Output the [X, Y] coordinate of the center of the cell containing the given text.  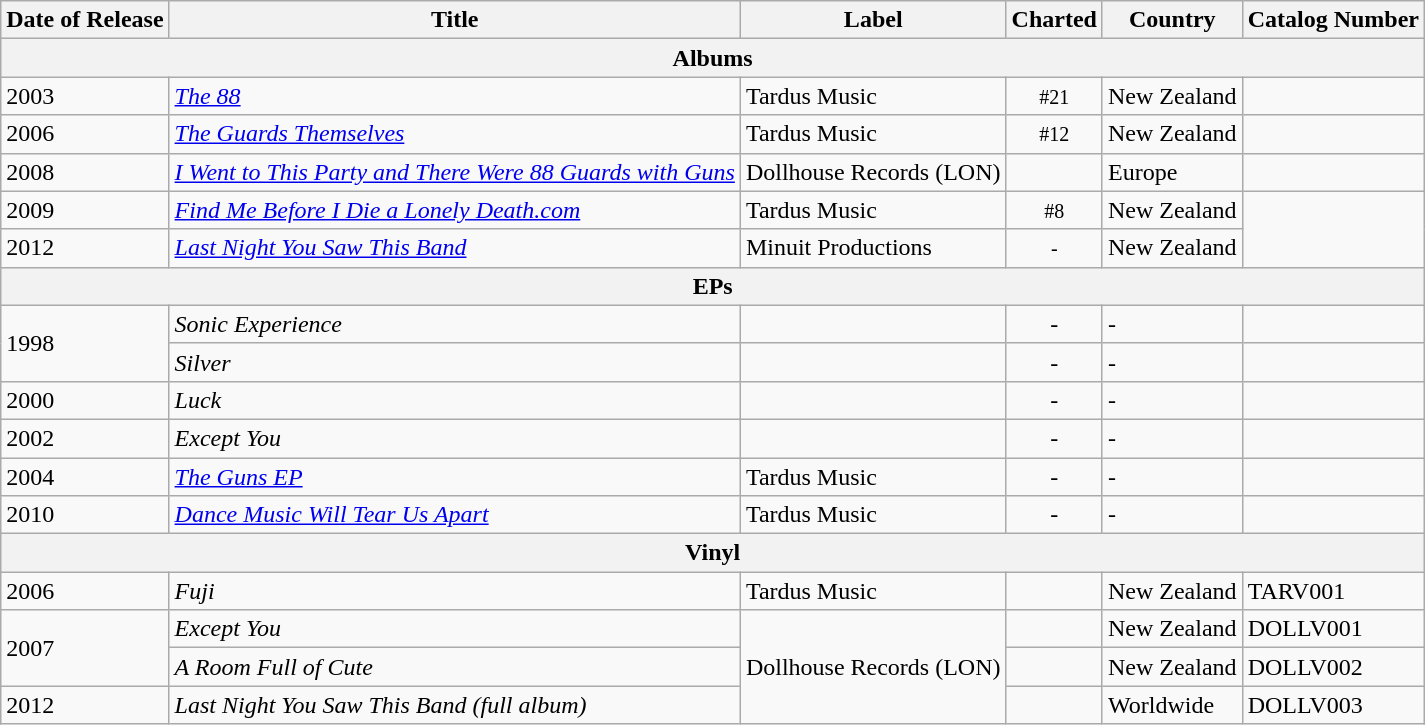
1998 [85, 343]
DOLLV001 [1333, 629]
Last Night You Saw This Band (full album) [454, 705]
2002 [85, 438]
2007 [85, 648]
Charted [1054, 20]
2000 [85, 400]
Albums [713, 58]
EPs [713, 286]
The Guns EP [454, 477]
#8 [1054, 210]
Country [1172, 20]
Europe [1172, 172]
The Guards Themselves [454, 134]
Sonic Experience [454, 324]
Luck [454, 400]
The 88 [454, 96]
TARV001 [1333, 591]
A Room Full of Cute [454, 667]
Fuji [454, 591]
Catalog Number [1333, 20]
2004 [85, 477]
Minuit Productions [873, 248]
2009 [85, 210]
Vinyl [713, 553]
Title [454, 20]
DOLLV003 [1333, 705]
2010 [85, 515]
Label [873, 20]
Last Night You Saw This Band [454, 248]
Worldwide [1172, 705]
Dance Music Will Tear Us Apart [454, 515]
2003 [85, 96]
2008 [85, 172]
DOLLV002 [1333, 667]
Find Me Before I Die a Lonely Death.com [454, 210]
Date of Release [85, 20]
I Went to This Party and There Were 88 Guards with Guns [454, 172]
Silver [454, 362]
#21 [1054, 96]
#12 [1054, 134]
